Return [X, Y] of the center of cell containing provided text 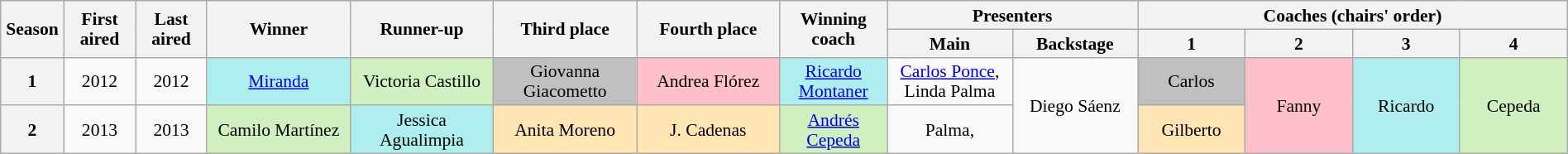
Fanny [1298, 105]
Camilo Martínez [278, 130]
Winner [278, 29]
Ricardo Montaner [834, 81]
Presenters [1012, 15]
Andrés Cepeda [834, 130]
Victoria Castillo [422, 81]
Giovanna Giacometto [566, 81]
3 [1406, 43]
Third place [566, 29]
Cepeda [1513, 105]
Diego Sáenz [1075, 105]
Miranda [278, 81]
Last aired [172, 29]
Main [950, 43]
First aired [99, 29]
Fourth place [708, 29]
Coaches (chairs' order) [1353, 15]
Anita Moreno [566, 130]
Ricardo [1406, 105]
Jessica Agualimpia [422, 130]
Backstage [1075, 43]
4 [1513, 43]
Season [32, 29]
Runner-up [422, 29]
Andrea Flórez [708, 81]
Carlos [1192, 81]
Gilberto [1192, 130]
Carlos Ponce,Linda Palma [950, 81]
Palma, [950, 130]
J. Cadenas [708, 130]
Winning coach [834, 29]
